Detect which cell encompasses the target text, then output its (x, y) center coordinate. 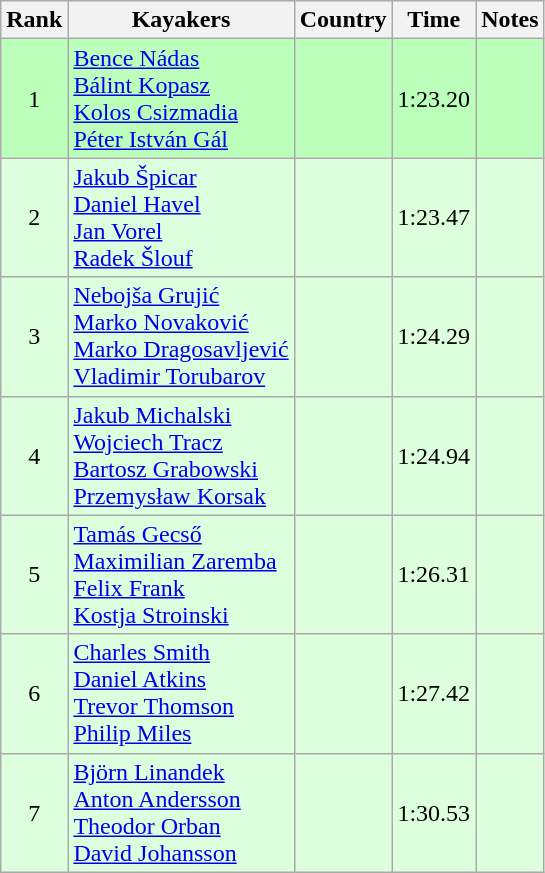
Kayakers (181, 20)
Time (434, 20)
Jakub ŠpicarDaniel HavelJan VorelRadek Šlouf (181, 218)
1:30.53 (434, 812)
1:23.47 (434, 218)
Björn LinandekAnton AnderssonTheodor OrbanDavid Johansson (181, 812)
Charles SmithDaniel AtkinsTrevor ThomsonPhilip Miles (181, 694)
1:26.31 (434, 574)
Bence NádasBálint KopaszKolos CsizmadiaPéter István Gál (181, 98)
Jakub MichalskiWojciech TraczBartosz GrabowskiPrzemysław Korsak (181, 456)
1:27.42 (434, 694)
7 (34, 812)
1:24.29 (434, 336)
1:24.94 (434, 456)
Rank (34, 20)
3 (34, 336)
6 (34, 694)
Tamás GecsőMaximilian ZarembaFelix FrankKostja Stroinski (181, 574)
5 (34, 574)
1:23.20 (434, 98)
Country (343, 20)
Notes (510, 20)
4 (34, 456)
1 (34, 98)
Nebojša GrujićMarko NovakovićMarko DragosavljevićVladimir Torubarov (181, 336)
2 (34, 218)
